Provide the [x, y] coordinate of the cell's center where the given text is located.  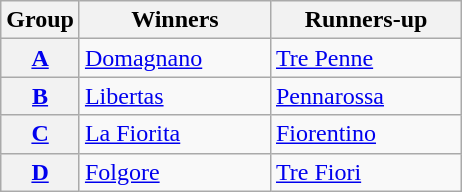
D [40, 172]
Fiorentino [366, 134]
A [40, 58]
C [40, 134]
Group [40, 20]
Winners [174, 20]
Folgore [174, 172]
Libertas [174, 96]
Tre Penne [366, 58]
La Fiorita [174, 134]
Pennarossa [366, 96]
B [40, 96]
Tre Fiori [366, 172]
Runners-up [366, 20]
Domagnano [174, 58]
